Provide the (x, y) coordinate of the cell's center where the given text is located.  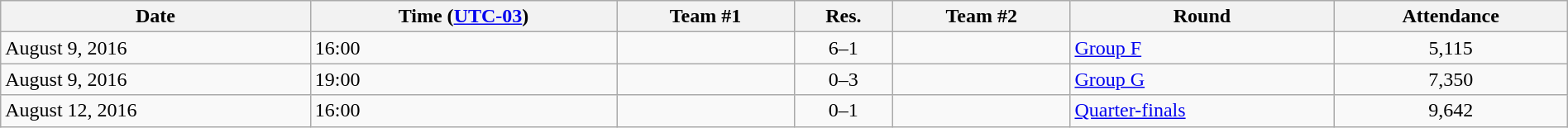
Attendance (1451, 17)
9,642 (1451, 111)
Date (155, 17)
5,115 (1451, 48)
Group G (1202, 79)
0–3 (844, 79)
19:00 (463, 79)
Res. (844, 17)
Quarter-finals (1202, 111)
Group F (1202, 48)
August 12, 2016 (155, 111)
6–1 (844, 48)
7,350 (1451, 79)
Round (1202, 17)
Time (UTC-03) (463, 17)
Team #2 (982, 17)
0–1 (844, 111)
Team #1 (705, 17)
